Extract the (X, Y) coordinate from the center of the cell holding the provided text.  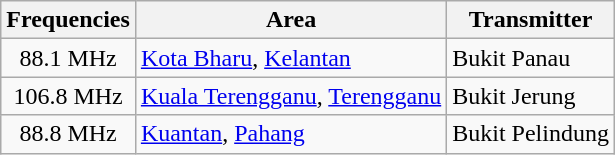
Frequencies (68, 20)
Kuantan, Pahang (290, 134)
Transmitter (531, 20)
Bukit Jerung (531, 96)
Kota Bharu, Kelantan (290, 58)
88.1 MHz (68, 58)
Bukit Pelindung (531, 134)
Bukit Panau (531, 58)
88.8 MHz (68, 134)
106.8 MHz (68, 96)
Kuala Terengganu, Terengganu (290, 96)
Area (290, 20)
